Return the (X, Y) coordinate for the center point of the cell that contains the specified text.  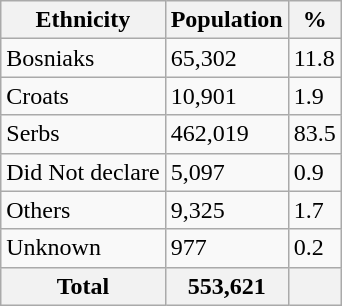
1.7 (314, 210)
0.9 (314, 172)
1.9 (314, 96)
% (314, 20)
Unknown (83, 248)
83.5 (314, 134)
Total (83, 286)
0.2 (314, 248)
462,019 (226, 134)
Others (83, 210)
65,302 (226, 58)
553,621 (226, 286)
Croats (83, 96)
Population (226, 20)
Did Not declare (83, 172)
977 (226, 248)
10,901 (226, 96)
9,325 (226, 210)
Serbs (83, 134)
11.8 (314, 58)
Ethnicity (83, 20)
5,097 (226, 172)
Bosniaks (83, 58)
